Identify which cell holds the provided text, then report its (X, Y) central coordinate. 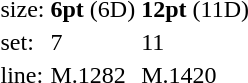
7 (93, 42)
